Return (X, Y) of the center of cell containing provided text 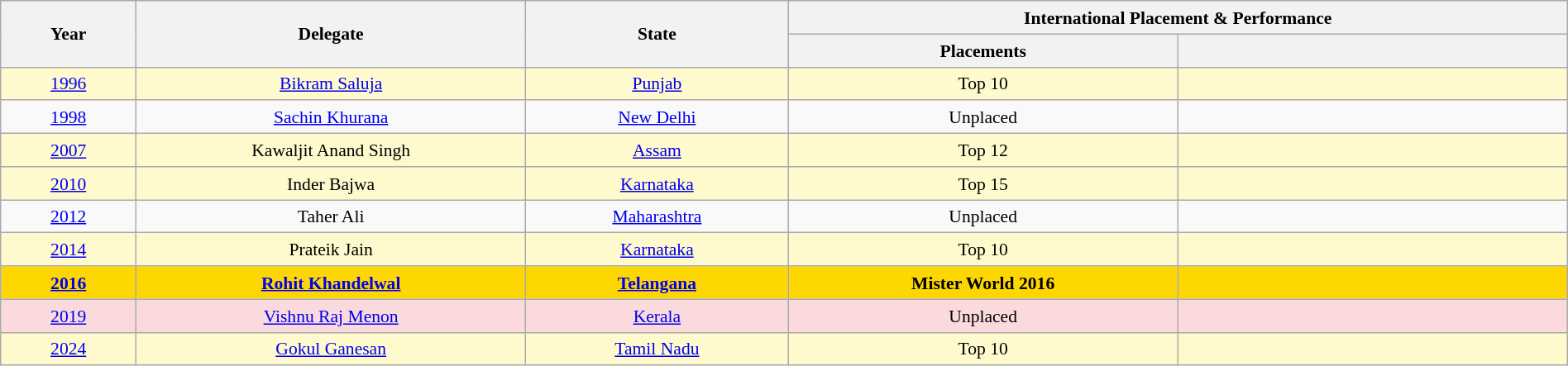
Year (69, 34)
Punjab (657, 83)
Tamil Nadu (657, 349)
2016 (69, 283)
Top 12 (982, 150)
Delegate (331, 34)
2012 (69, 216)
Assam (657, 150)
Rohit Khandelwal (331, 283)
Mister World 2016 (982, 283)
Inder Bajwa (331, 183)
Prateik Jain (331, 250)
Maharashtra (657, 216)
2010 (69, 183)
International Placement & Performance (1178, 17)
Telangana (657, 283)
Sachin Khurana (331, 117)
State (657, 34)
Placements (982, 50)
Taher Ali (331, 216)
2019 (69, 316)
2007 (69, 150)
Gokul Ganesan (331, 349)
Top 15 (982, 183)
Vishnu Raj Menon (331, 316)
Kerala (657, 316)
2014 (69, 250)
1996 (69, 83)
Kawaljit Anand Singh (331, 150)
1998 (69, 117)
2024 (69, 349)
Bikram Saluja (331, 83)
New Delhi (657, 117)
